Return the (x, y) coordinate for the center point of the cell that contains the specified text.  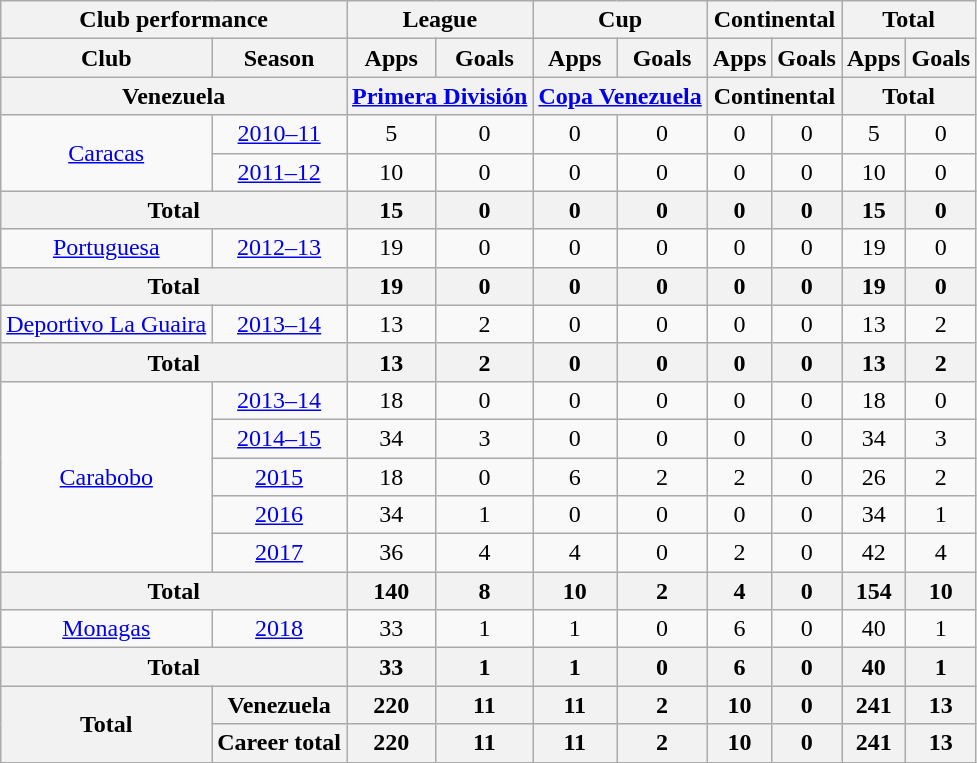
26 (874, 477)
Cup (620, 20)
Season (280, 58)
Carabobo (106, 476)
8 (484, 591)
Copa Venezuela (620, 96)
Deportivo La Guaira (106, 324)
Portuguesa (106, 248)
2017 (280, 553)
2015 (280, 477)
Career total (280, 743)
2011–12 (280, 172)
2010–11 (280, 134)
140 (392, 591)
Club (106, 58)
2018 (280, 629)
2016 (280, 515)
2014–15 (280, 438)
Club performance (174, 20)
League (440, 20)
Monagas (106, 629)
42 (874, 553)
154 (874, 591)
Caracas (106, 153)
36 (392, 553)
Primera División (440, 96)
2012–13 (280, 248)
